Pinpoint the cell where the given text exists, returning its [X, Y] midpoint coordinate. 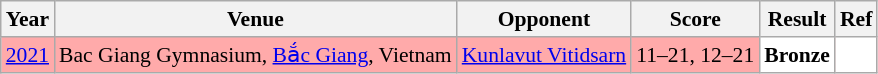
Bac Giang Gymnasium, Bắc Giang, Vietnam [256, 55]
Ref [856, 19]
11–21, 12–21 [695, 55]
Opponent [544, 19]
Score [695, 19]
Kunlavut Vitidsarn [544, 55]
Year [28, 19]
Result [797, 19]
2021 [28, 55]
Bronze [797, 55]
Venue [256, 19]
